Output the [X, Y] coordinate of the center of the cell containing the given text.  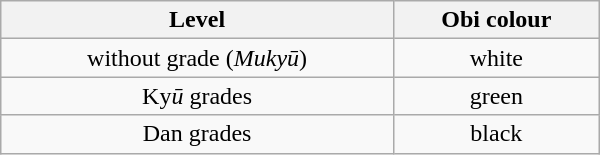
Dan grades [198, 134]
Obi colour [496, 20]
green [496, 96]
Kyū grades [198, 96]
Level [198, 20]
black [496, 134]
without grade (Mukyū) [198, 58]
white [496, 58]
